Capture the cell that displays the provided text and extract its [x, y] central coordinate. 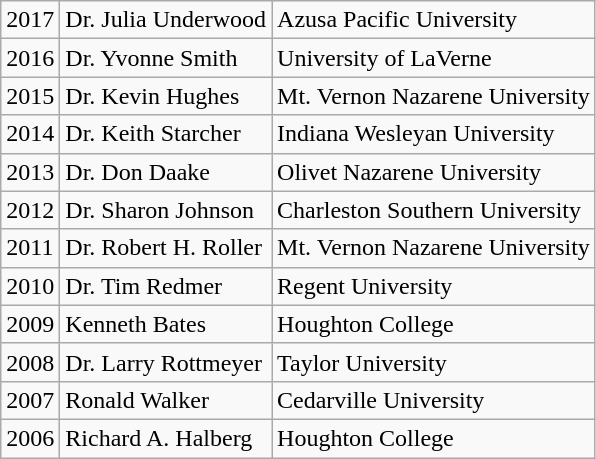
2017 [30, 20]
Dr. Keith Starcher [166, 134]
2010 [30, 286]
2013 [30, 172]
2012 [30, 210]
2009 [30, 324]
2011 [30, 248]
Dr. Don Daake [166, 172]
Dr. Julia Underwood [166, 20]
2006 [30, 438]
2007 [30, 400]
2015 [30, 96]
Taylor University [434, 362]
Ronald Walker [166, 400]
Charleston Southern University [434, 210]
Dr. Sharon Johnson [166, 210]
Dr. Yvonne Smith [166, 58]
2016 [30, 58]
Kenneth Bates [166, 324]
Cedarville University [434, 400]
Regent University [434, 286]
Indiana Wesleyan University [434, 134]
Olivet Nazarene University [434, 172]
Richard A. Halberg [166, 438]
Dr. Robert H. Roller [166, 248]
2008 [30, 362]
University of LaVerne [434, 58]
Dr. Tim Redmer [166, 286]
Dr. Kevin Hughes [166, 96]
Dr. Larry Rottmeyer [166, 362]
Azusa Pacific University [434, 20]
2014 [30, 134]
